Return the [x, y] coordinate for the center point of the cell that contains the specified text.  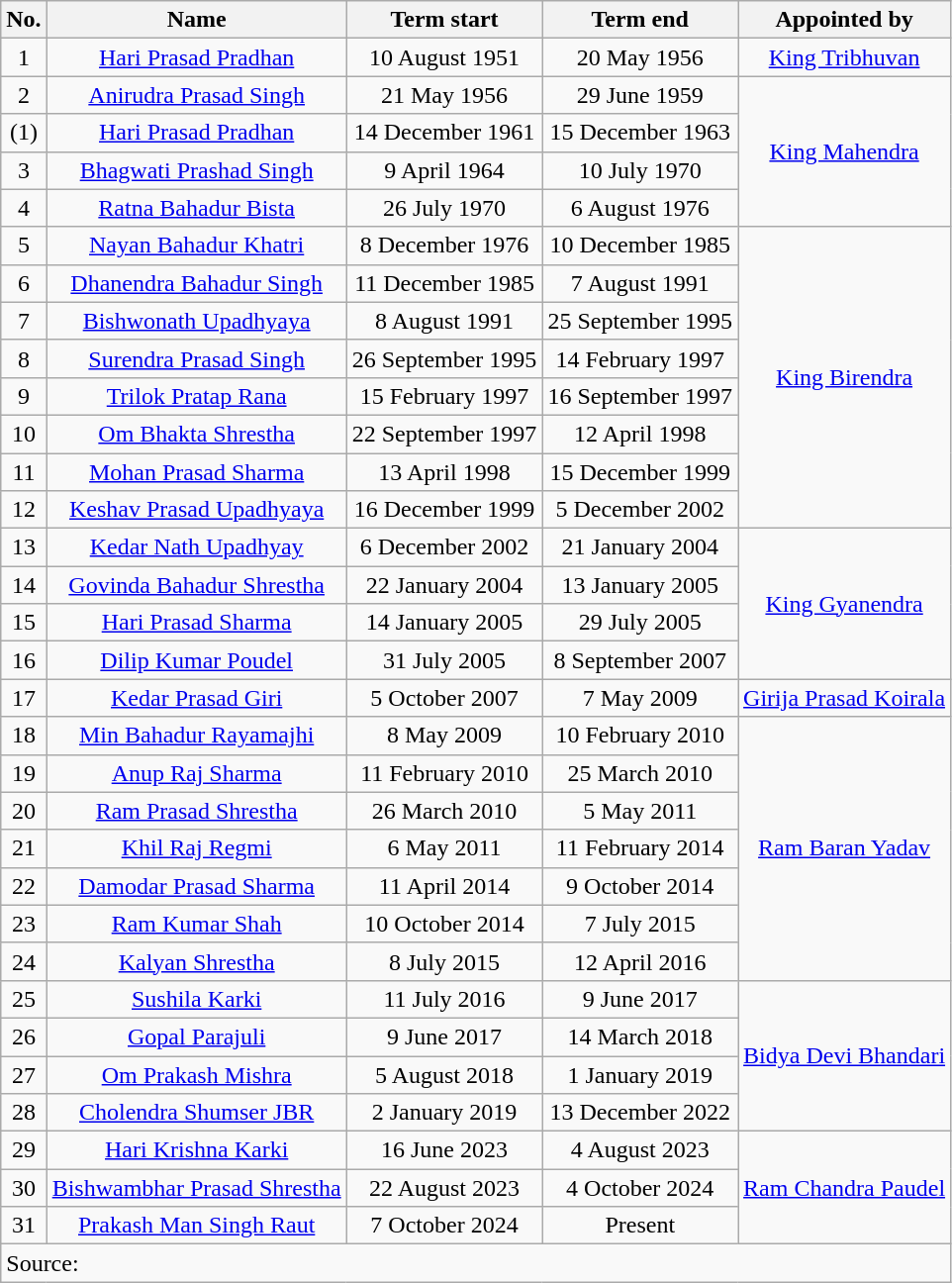
26 July 1970 [444, 208]
8 May 2009 [444, 736]
8 July 2015 [444, 961]
31 July 2005 [444, 660]
11 February 2014 [640, 848]
Ram Kumar Shah [196, 924]
Term end [640, 20]
Mohan Prasad Sharma [196, 472]
21 [24, 848]
22 September 1997 [444, 434]
7 May 2009 [640, 698]
Om Prakash Mishra [196, 1074]
5 August 2018 [444, 1074]
21 May 1956 [444, 95]
10 [24, 434]
10 December 1985 [640, 246]
Dhanendra Bahadur Singh [196, 283]
Source: [476, 1263]
30 [24, 1188]
Sushila Karki [196, 999]
12 [24, 510]
Ratna Bahadur Bista [196, 208]
Ram Prasad Shrestha [196, 811]
Name [196, 20]
6 August 1976 [640, 208]
29 June 1959 [640, 95]
20 May 1956 [640, 57]
11 February 2010 [444, 773]
11 [24, 472]
15 February 1997 [444, 396]
Damodar Prasad Sharma [196, 886]
Cholendra Shumser JBR [196, 1113]
3 [24, 170]
15 December 1999 [640, 472]
5 October 2007 [444, 698]
King Tribhuvan [845, 57]
13 January 2005 [640, 585]
Nayan Bahadur Khatri [196, 246]
25 [24, 999]
Kalyan Shrestha [196, 961]
16 September 1997 [640, 396]
5 May 2011 [640, 811]
8 [24, 358]
No. [24, 20]
Bhagwati Prashad Singh [196, 170]
18 [24, 736]
Ram Chandra Paudel [845, 1188]
20 [24, 811]
Hari Prasad Sharma [196, 623]
Bishwambhar Prasad Shrestha [196, 1188]
13 [24, 547]
8 December 1976 [444, 246]
21 January 2004 [640, 547]
24 [24, 961]
Anup Raj Sharma [196, 773]
King Birendra [845, 377]
22 [24, 886]
12 April 1998 [640, 434]
14 February 1997 [640, 358]
22 August 2023 [444, 1188]
Girija Prasad Koirala [845, 698]
25 March 2010 [640, 773]
Surendra Prasad Singh [196, 358]
22 January 2004 [444, 585]
(1) [24, 133]
26 March 2010 [444, 811]
Term start [444, 20]
26 [24, 1036]
Appointed by [845, 20]
1 [24, 57]
14 December 1961 [444, 133]
4 August 2023 [640, 1150]
17 [24, 698]
25 September 1995 [640, 321]
16 December 1999 [444, 510]
7 [24, 321]
Min Bahadur Rayamajhi [196, 736]
5 [24, 246]
7 August 1991 [640, 283]
2 [24, 95]
4 October 2024 [640, 1188]
King Mahendra [845, 151]
11 July 2016 [444, 999]
1 January 2019 [640, 1074]
Hari Krishna Karki [196, 1150]
Gopal Parajuli [196, 1036]
5 December 2002 [640, 510]
8 September 2007 [640, 660]
8 August 1991 [444, 321]
19 [24, 773]
10 July 1970 [640, 170]
31 [24, 1226]
Trilok Pratap Rana [196, 396]
Kedar Nath Upadhyay [196, 547]
Ram Baran Yadav [845, 848]
14 March 2018 [640, 1036]
6 December 2002 [444, 547]
15 [24, 623]
7 October 2024 [444, 1226]
6 [24, 283]
10 August 1951 [444, 57]
Govinda Bahadur Shrestha [196, 585]
27 [24, 1074]
10 February 2010 [640, 736]
Present [640, 1226]
23 [24, 924]
Bishwonath Upadhyaya [196, 321]
13 April 1998 [444, 472]
Kedar Prasad Giri [196, 698]
Dilip Kumar Poudel [196, 660]
11 April 2014 [444, 886]
Keshav Prasad Upadhyaya [196, 510]
16 [24, 660]
Bidya Devi Bhandari [845, 1055]
16 June 2023 [444, 1150]
28 [24, 1113]
11 December 1985 [444, 283]
6 May 2011 [444, 848]
Khil Raj Regmi [196, 848]
15 December 1963 [640, 133]
4 [24, 208]
14 [24, 585]
King Gyanendra [845, 604]
9 April 1964 [444, 170]
26 September 1995 [444, 358]
9 [24, 396]
Om Bhakta Shrestha [196, 434]
7 July 2015 [640, 924]
29 July 2005 [640, 623]
14 January 2005 [444, 623]
9 October 2014 [640, 886]
2 January 2019 [444, 1113]
Anirudra Prasad Singh [196, 95]
Prakash Man Singh Raut [196, 1226]
10 October 2014 [444, 924]
13 December 2022 [640, 1113]
29 [24, 1150]
12 April 2016 [640, 961]
